Detect which cell encompasses the target text, then output its (x, y) center coordinate. 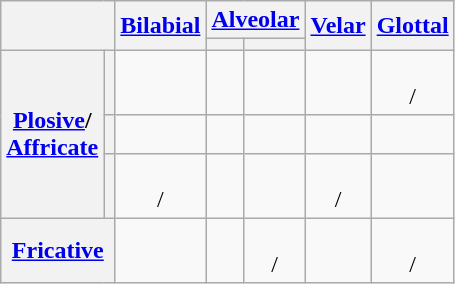
Glottal (412, 26)
Bilabial (160, 26)
Plosive/Affricate (52, 134)
Velar (338, 26)
Fricative (58, 250)
Alveolar (256, 20)
